Return (x, y) of the center of cell containing provided text 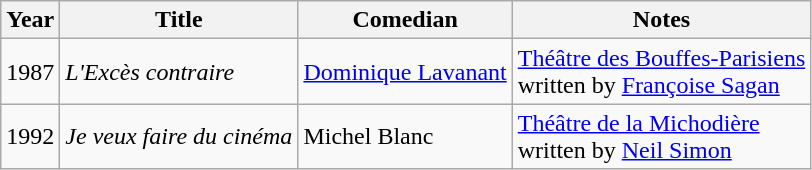
Théâtre des Bouffes-Parisienswritten by Françoise Sagan (662, 72)
1992 (30, 136)
1987 (30, 72)
Year (30, 20)
Title (179, 20)
L'Excès contraire (179, 72)
Théâtre de la Michodièrewritten by Neil Simon (662, 136)
Michel Blanc (405, 136)
Comedian (405, 20)
Dominique Lavanant (405, 72)
Notes (662, 20)
Je veux faire du cinéma (179, 136)
